Determine the (x, y) coordinate at the center of the cell enclosing the given text.  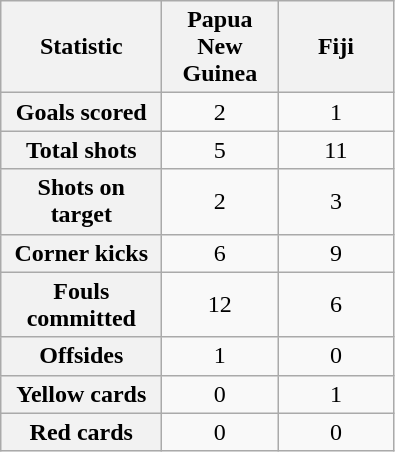
Goals scored (82, 112)
5 (220, 150)
Fiji (336, 47)
Offsides (82, 356)
9 (336, 253)
Papua New Guinea (220, 47)
12 (220, 304)
Total shots (82, 150)
Statistic (82, 47)
3 (336, 202)
Shots on target (82, 202)
Fouls committed (82, 304)
Yellow cards (82, 394)
11 (336, 150)
Corner kicks (82, 253)
Red cards (82, 432)
